Return the [X, Y] coordinate for the center point of the cell that contains the specified text.  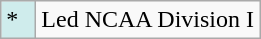
Led NCAA Division I [148, 20]
* [18, 20]
